Locate the cell with the specified text and output its (x, y) center coordinate. 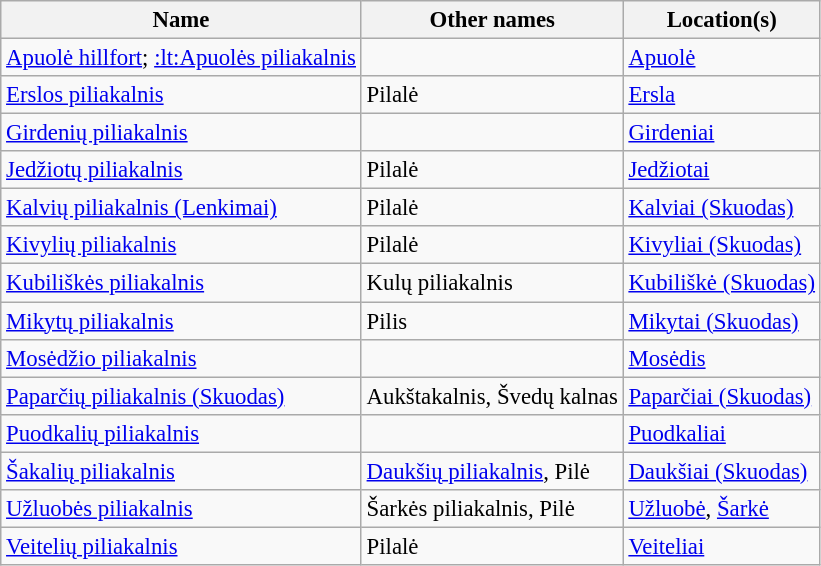
Other names (492, 20)
Name (182, 20)
Girdeniai (722, 133)
Daukšių piliakalnis, Pilė (492, 471)
Kivyliai (Skuodas) (722, 245)
Ersla (722, 95)
Erslos piliakalnis (182, 95)
Mosėdžio piliakalnis (182, 358)
Kubiliškė (Skuodas) (722, 283)
Kalviai (Skuodas) (722, 208)
Mikytai (Skuodas) (722, 321)
Kulų piliakalnis (492, 283)
Veiteliai (722, 546)
Apuolė (722, 58)
Paparčiai (Skuodas) (722, 396)
Puodkalių piliakalnis (182, 433)
Girdenių piliakalnis (182, 133)
Kubiliškės piliakalnis (182, 283)
Užluobė, Šarkė (722, 509)
Jedžiotai (722, 170)
Jedžiotų piliakalnis (182, 170)
Puodkaliai (722, 433)
Mikytų piliakalnis (182, 321)
Šakalių piliakalnis (182, 471)
Apuolė hillfort; :lt:Apuolės piliakalnis (182, 58)
Daukšiai (Skuodas) (722, 471)
Mosėdis (722, 358)
Veitelių piliakalnis (182, 546)
Užluobės piliakalnis (182, 509)
Kalvių piliakalnis (Lenkimai) (182, 208)
Paparčių piliakalnis (Skuodas) (182, 396)
Kivylių piliakalnis (182, 245)
Šarkės piliakalnis, Pilė (492, 509)
Pilis (492, 321)
Location(s) (722, 20)
Aukštakalnis, Švedų kalnas (492, 396)
